For the text-containing cell, return its midpoint in (x, y) coordinate format. 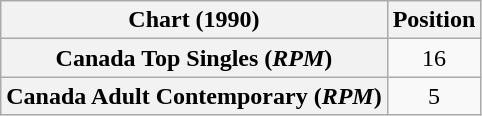
Position (434, 20)
5 (434, 96)
Chart (1990) (194, 20)
16 (434, 58)
Canada Top Singles (RPM) (194, 58)
Canada Adult Contemporary (RPM) (194, 96)
